Extract the (X, Y) coordinate from the center of the cell holding the provided text.  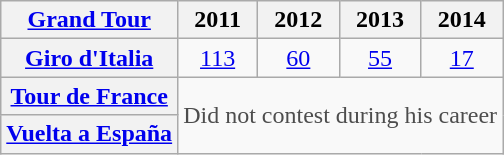
2012 (299, 20)
Giro d'Italia (90, 58)
17 (462, 58)
2013 (380, 20)
Grand Tour (90, 20)
Vuelta a España (90, 134)
2011 (218, 20)
Tour de France (90, 96)
Did not contest during his career (340, 115)
2014 (462, 20)
60 (299, 58)
113 (218, 58)
55 (380, 58)
